Pinpoint the cell where the given text exists, returning its (X, Y) midpoint coordinate. 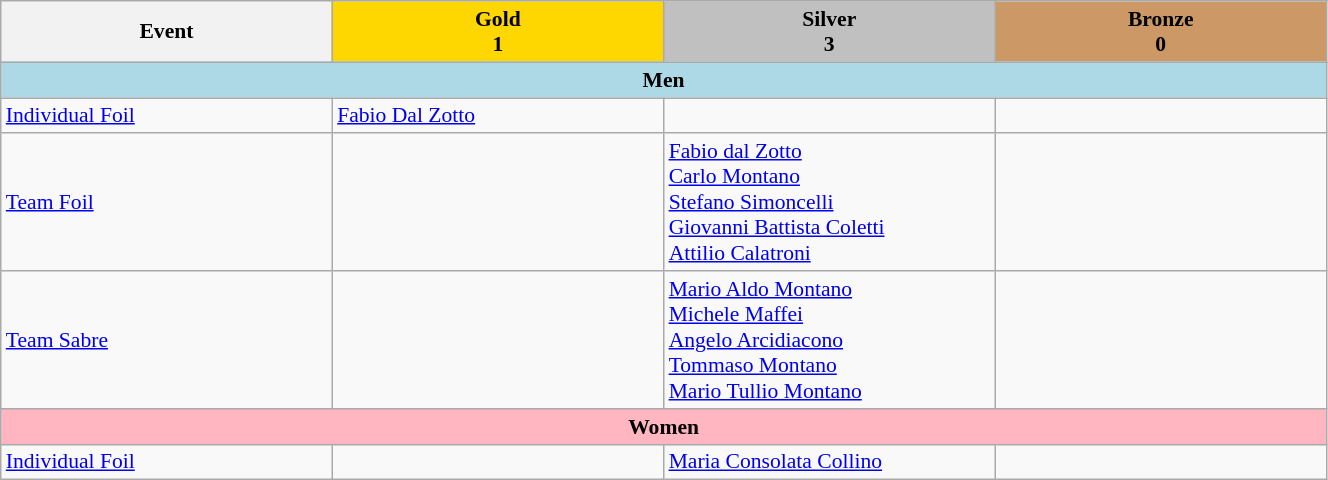
Mario Aldo MontanoMichele MaffeiAngelo ArcidiaconoTommaso MontanoMario Tullio Montano (830, 340)
Team Foil (166, 203)
Fabio dal ZottoCarlo MontanoStefano SimoncelliGiovanni Battista ColettiAttilio Calatroni (830, 203)
Men (664, 80)
Gold1 (498, 32)
Bronze0 (1160, 32)
Silver3 (830, 32)
Fabio Dal Zotto (498, 116)
Team Sabre (166, 340)
Women (664, 427)
Maria Consolata Collino (830, 462)
Event (166, 32)
